Scan for the cell matching the given text and deliver its (X, Y) coordinate at center. 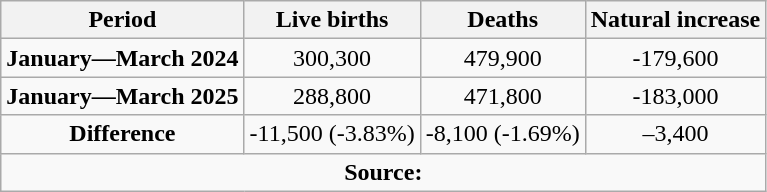
-183,000 (676, 96)
471,800 (502, 96)
-8,100 (-1.69%) (502, 134)
–3,400 (676, 134)
Difference (122, 134)
-11,500 (-3.83%) (332, 134)
January—March 2025 (122, 96)
Live births (332, 20)
Deaths (502, 20)
Period (122, 20)
479,900 (502, 58)
January—March 2024 (122, 58)
Natural increase (676, 20)
300,300 (332, 58)
288,800 (332, 96)
Source: (384, 172)
-179,600 (676, 58)
